Output the [X, Y] coordinate of the center of the cell containing the given text.  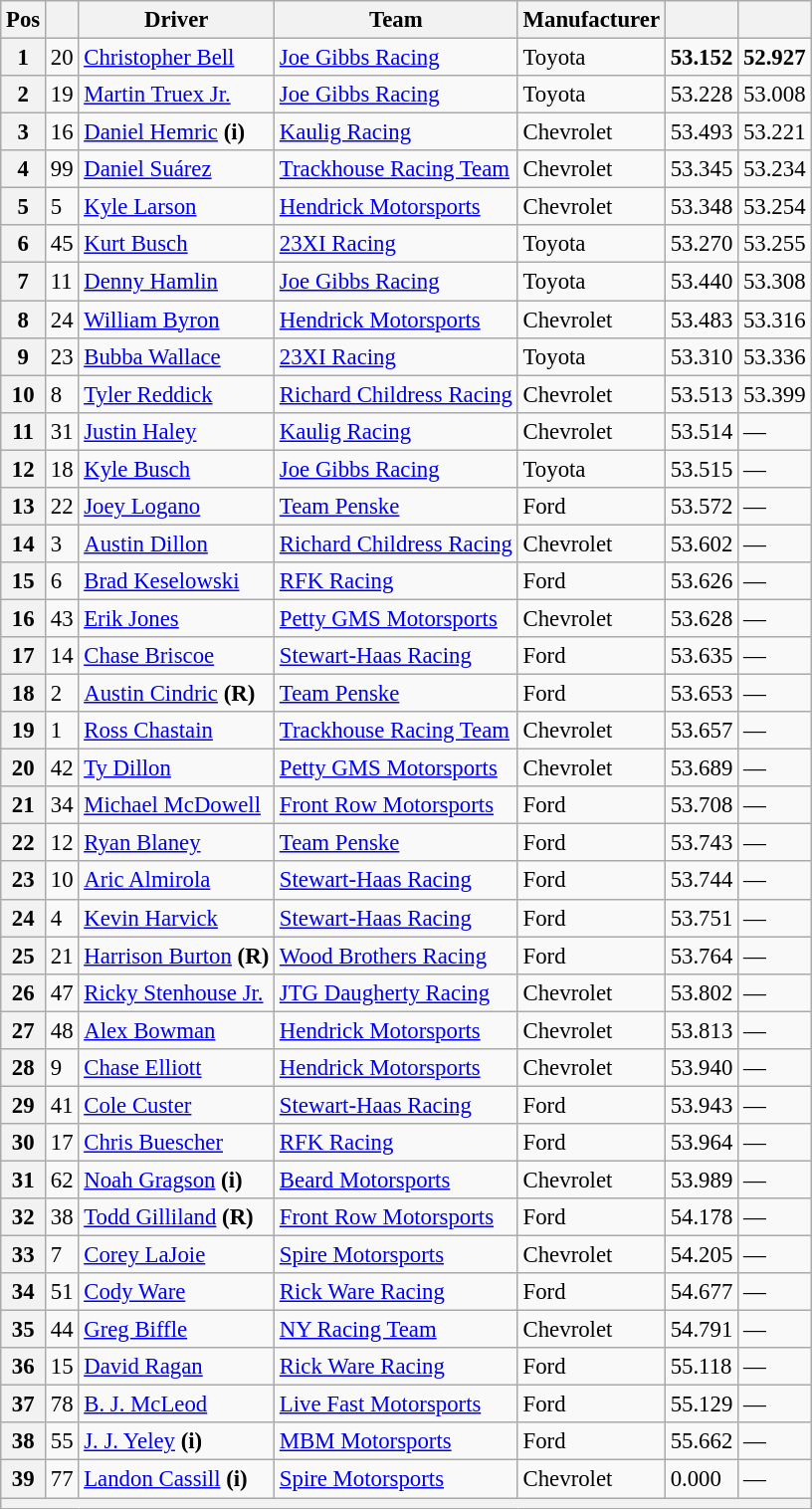
Corey LaJoie [177, 1255]
53.964 [701, 1143]
Kyle Larson [177, 207]
Daniel Suárez [177, 169]
30 [24, 1143]
53.813 [701, 1030]
Tyler Reddick [177, 394]
Aric Almirola [177, 881]
55.662 [701, 1442]
51 [62, 1292]
B. J. McLeod [177, 1404]
52.927 [774, 58]
32 [24, 1217]
53.743 [701, 843]
25 [24, 956]
Brad Keselowski [177, 581]
35 [24, 1330]
53.689 [701, 768]
28 [24, 1068]
55.129 [701, 1404]
Kurt Busch [177, 244]
53.228 [701, 95]
Chris Buescher [177, 1143]
53.657 [701, 731]
53.744 [701, 881]
53.255 [774, 244]
Cody Ware [177, 1292]
53.515 [701, 469]
Daniel Hemric (i) [177, 132]
53.270 [701, 244]
Erik Jones [177, 618]
53.308 [774, 282]
53.336 [774, 356]
62 [62, 1180]
Noah Gragson (i) [177, 1180]
53.493 [701, 132]
Harrison Burton (R) [177, 956]
William Byron [177, 320]
27 [24, 1030]
Todd Gilliland (R) [177, 1217]
77 [62, 1479]
53.653 [701, 694]
Christopher Bell [177, 58]
53.989 [701, 1180]
99 [62, 169]
54.677 [701, 1292]
Ty Dillon [177, 768]
53.602 [701, 543]
53.514 [701, 431]
Beard Motorsports [396, 1180]
53.399 [774, 394]
43 [62, 618]
Denny Hamlin [177, 282]
Greg Biffle [177, 1330]
36 [24, 1367]
Austin Cindric (R) [177, 694]
Ryan Blaney [177, 843]
Ross Chastain [177, 731]
54.791 [701, 1330]
53.345 [701, 169]
45 [62, 244]
53.234 [774, 169]
JTG Daugherty Racing [396, 992]
Kevin Harvick [177, 918]
53.440 [701, 282]
Pos [24, 20]
Martin Truex Jr. [177, 95]
Chase Briscoe [177, 656]
Kyle Busch [177, 469]
Austin Dillon [177, 543]
Driver [177, 20]
29 [24, 1105]
J. J. Yeley (i) [177, 1442]
33 [24, 1255]
53.626 [701, 581]
54.205 [701, 1255]
53.254 [774, 207]
Michael McDowell [177, 805]
53.221 [774, 132]
53.940 [701, 1068]
NY Racing Team [396, 1330]
53.310 [701, 356]
53.348 [701, 207]
53.635 [701, 656]
53.802 [701, 992]
Live Fast Motorsports [396, 1404]
53.943 [701, 1105]
37 [24, 1404]
55.118 [701, 1367]
78 [62, 1404]
Manufacturer [591, 20]
53.628 [701, 618]
Joey Logano [177, 507]
53.764 [701, 956]
Chase Elliott [177, 1068]
Bubba Wallace [177, 356]
55 [62, 1442]
Team [396, 20]
MBM Motorsports [396, 1442]
41 [62, 1105]
53.483 [701, 320]
53.152 [701, 58]
53.316 [774, 320]
54.178 [701, 1217]
0.000 [701, 1479]
Ricky Stenhouse Jr. [177, 992]
Cole Custer [177, 1105]
Alex Bowman [177, 1030]
42 [62, 768]
David Ragan [177, 1367]
53.513 [701, 394]
53.751 [701, 918]
Landon Cassill (i) [177, 1479]
47 [62, 992]
Wood Brothers Racing [396, 956]
53.008 [774, 95]
48 [62, 1030]
26 [24, 992]
53.708 [701, 805]
44 [62, 1330]
Justin Haley [177, 431]
39 [24, 1479]
13 [24, 507]
53.572 [701, 507]
